Pinpoint the cell where the given text exists, returning its (x, y) midpoint coordinate. 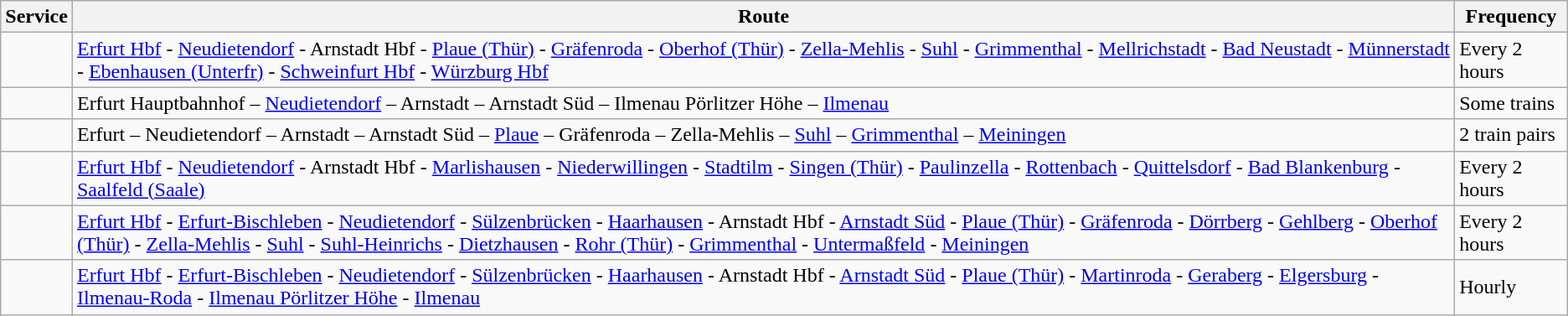
Frequency (1511, 17)
Service (37, 17)
Route (763, 17)
Erfurt – Neudietendorf – Arnstadt – Arnstadt Süd – Plaue – Gräfenroda – Zella-Mehlis – Suhl – Grimmenthal – Meiningen (763, 135)
Hourly (1511, 287)
2 train pairs (1511, 135)
Some trains (1511, 103)
Erfurt Hauptbahnhof – Neudietendorf – Arnstadt – Arnstadt Süd – Ilmenau Pörlitzer Höhe – Ilmenau (763, 103)
